Locate the cell with the specified text and output its [x, y] center coordinate. 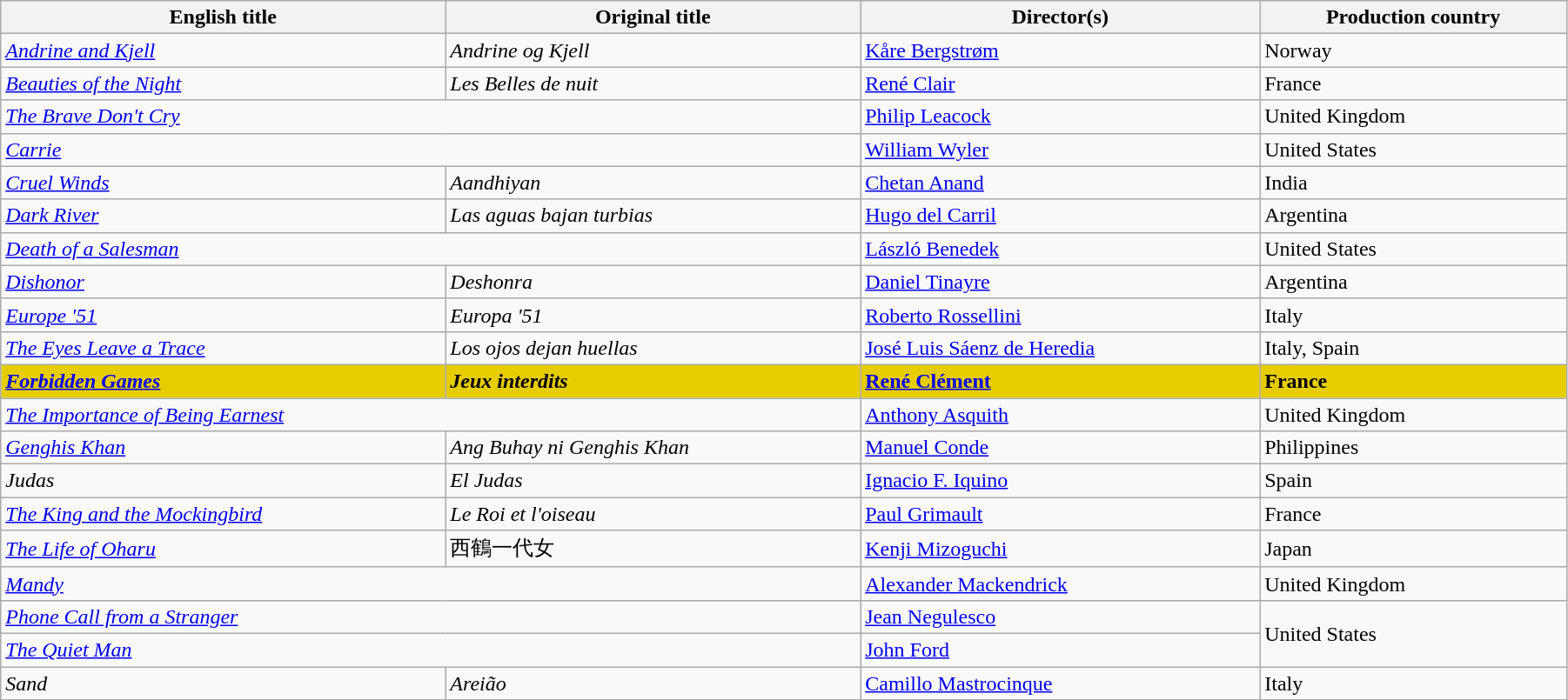
Forbidden Games [223, 381]
Jean Negulesco [1060, 617]
William Wyler [1060, 150]
Norway [1413, 50]
Europa '51 [653, 315]
Anthony Asquith [1060, 415]
Europe '51 [223, 315]
Andrine and Kjell [223, 50]
English title [223, 17]
Philippines [1413, 448]
Kenji Mizoguchi [1060, 550]
Chetan Anand [1060, 183]
Deshonra [653, 282]
Mandy [431, 583]
Beauties of the Night [223, 83]
Cruel Winds [223, 183]
The Quiet Man [431, 650]
Daniel Tinayre [1060, 282]
Dishonor [223, 282]
Paul Grimault [1060, 514]
Le Roi et l'oiseau [653, 514]
Sand [223, 683]
Italy, Spain [1413, 348]
The Life of Oharu [223, 550]
Las aguas bajan turbias [653, 216]
Kåre Bergstrøm [1060, 50]
Los ojos dejan huellas [653, 348]
El Judas [653, 481]
Les Belles de nuit [653, 83]
Philip Leacock [1060, 117]
The Brave Don't Cry [431, 117]
René Clément [1060, 381]
Genghis Khan [223, 448]
Production country [1413, 17]
Manuel Conde [1060, 448]
Judas [223, 481]
Carrie [431, 150]
The Importance of Being Earnest [431, 415]
Phone Call from a Stranger [431, 617]
Ignacio F. Iquino [1060, 481]
José Luis Sáenz de Heredia [1060, 348]
László Benedek [1060, 249]
西鶴一代女 [653, 550]
René Clair [1060, 83]
Andrine og Kjell [653, 50]
Death of a Salesman [431, 249]
India [1413, 183]
Areião [653, 683]
Alexander Mackendrick [1060, 583]
John Ford [1060, 650]
Roberto Rossellini [1060, 315]
Jeux interdits [653, 381]
Original title [653, 17]
The Eyes Leave a Trace [223, 348]
Ang Buhay ni Genghis Khan [653, 448]
Director(s) [1060, 17]
Aandhiyan [653, 183]
The King and the Mockingbird [223, 514]
Japan [1413, 550]
Camillo Mastrocinque [1060, 683]
Spain [1413, 481]
Dark River [223, 216]
Hugo del Carril [1060, 216]
